Find where the given text appears and provide that cell's center as (x, y) coordinate. 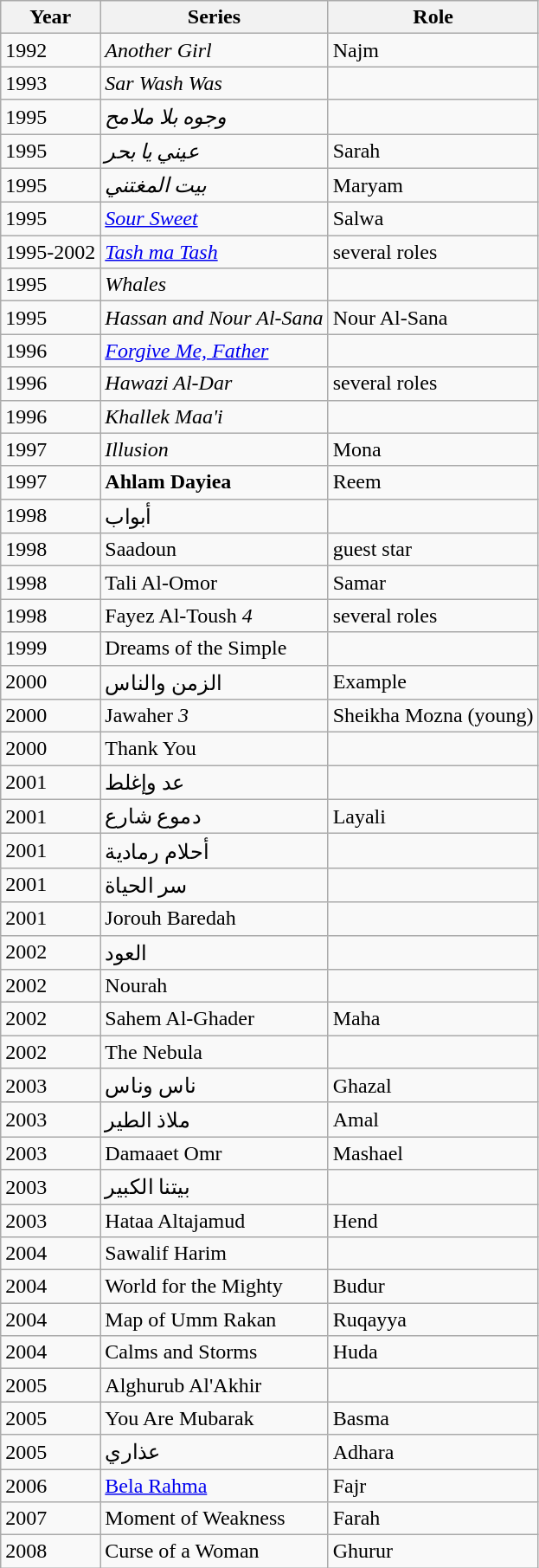
Reem (433, 482)
2007 (50, 1519)
Calms and Storms (215, 1352)
Farah (433, 1519)
عذاري (215, 1452)
سر الحياة (215, 885)
Huda (433, 1352)
Adhara (433, 1452)
Ghazal (433, 1086)
Sar Wash Was (215, 83)
Layali (433, 816)
2006 (50, 1485)
Khallek Maa'i (215, 416)
guest star (433, 550)
1993 (50, 83)
You Are Mubarak (215, 1418)
Thank You (215, 749)
Damaaet Omr (215, 1153)
Mashael (433, 1153)
الزمن والناس (215, 682)
أبواب (215, 516)
Maryam (433, 185)
Alghurub Al'Akhir (215, 1385)
Ahlam Dayiea (215, 482)
1999 (50, 648)
Hawazi Al-Dar (215, 384)
Another Girl (215, 50)
Dreams of the Simple (215, 648)
Budur (433, 1287)
Ghurur (433, 1552)
Example (433, 682)
Amal (433, 1120)
Salwa (433, 219)
Ruqayya (433, 1320)
عد وإغلط (215, 783)
Illusion (215, 449)
أحلام رمادية (215, 851)
Saadoun (215, 550)
Mona (433, 449)
ناس وناس (215, 1086)
1995-2002 (50, 252)
Sheikha Mozna (young) (433, 716)
Hataa Altajamud (215, 1220)
Samar (433, 583)
World for the Mighty (215, 1287)
Tash ma Tash (215, 252)
دموع شارع (215, 816)
Forgive Me, Father (215, 351)
Hend (433, 1220)
Sahem Al-Ghader (215, 1019)
Bela Rahma (215, 1485)
The Nebula (215, 1052)
بيت المغتني (215, 185)
Map of Umm Rakan (215, 1320)
1992 (50, 50)
Series (215, 17)
Maha (433, 1019)
Moment of Weakness (215, 1519)
Fajr (433, 1485)
Tali Al-Omor (215, 583)
العود (215, 952)
Sawalif Harim (215, 1254)
Hassan and Nour Al-Sana (215, 318)
Nourah (215, 986)
Sour Sweet (215, 219)
Curse of a Woman (215, 1552)
Jawaher 3 (215, 716)
بيتنا الكبير (215, 1187)
Jorouh Baredah (215, 919)
Sarah (433, 151)
وجوه بلا ملامح (215, 117)
Najm (433, 50)
ملاذ الطير (215, 1120)
Fayez Al-Toush 4 (215, 616)
Basma (433, 1418)
Nour Al-Sana (433, 318)
عيني يا بحر (215, 151)
Year (50, 17)
Whales (215, 285)
Role (433, 17)
2008 (50, 1552)
